Output the [x, y] coordinate of the center of the cell containing the given text.  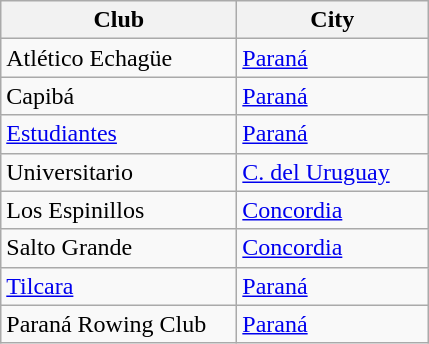
City [332, 20]
Universitario [119, 172]
Tilcara [119, 286]
Salto Grande [119, 248]
Paraná Rowing Club [119, 324]
Club [119, 20]
C. del Uruguay [332, 172]
Los Espinillos [119, 210]
Atlético Echagüe [119, 58]
Capibá [119, 96]
Estudiantes [119, 134]
